Return the [X, Y] coordinate for the center point of the cell that contains the specified text.  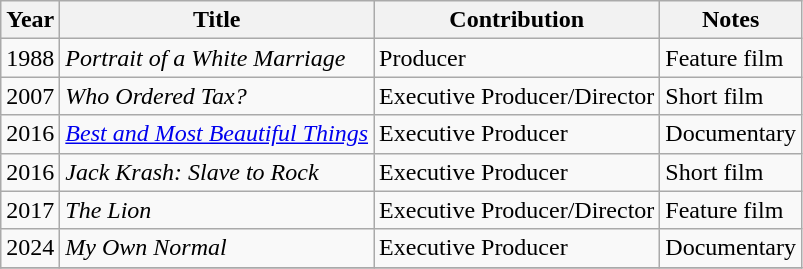
Notes [731, 20]
2007 [30, 96]
Year [30, 20]
Who Ordered Tax? [217, 96]
The Lion [217, 210]
Producer [517, 58]
2024 [30, 248]
Portrait of a White Marriage [217, 58]
My Own Normal [217, 248]
Title [217, 20]
1988 [30, 58]
Best and Most Beautiful Things [217, 134]
2017 [30, 210]
Jack Krash: Slave to Rock [217, 172]
Contribution [517, 20]
